Identify which cell holds the provided text, then report its [X, Y] central coordinate. 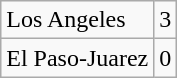
0 [166, 58]
3 [166, 20]
El Paso-Juarez [78, 58]
Los Angeles [78, 20]
